Provide the [X, Y] coordinate of the cell's center where the given text is located.  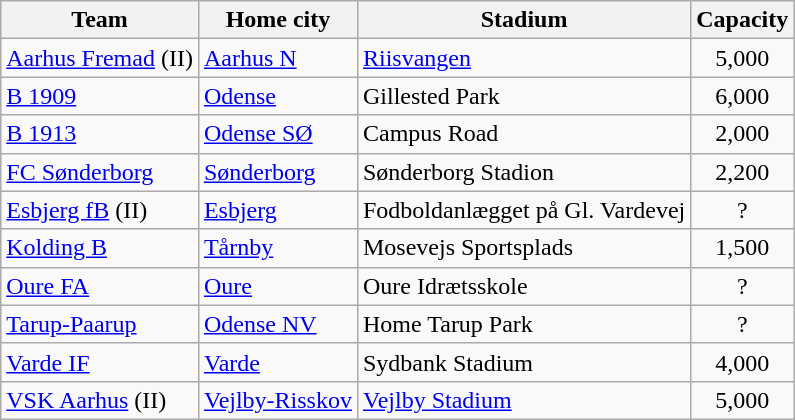
Sydbank Stadium [524, 362]
Campus Road [524, 134]
Oure FA [100, 286]
Sønderborg Stadion [524, 172]
2,200 [742, 172]
Esbjerg [278, 210]
Kolding B [100, 248]
Odense [278, 96]
Tarup-Paarup [100, 324]
Stadium [524, 20]
B 1909 [100, 96]
Vejlby-Risskov [278, 400]
VSK Aarhus (II) [100, 400]
Sønderborg [278, 172]
Gillested Park [524, 96]
Oure Idrætsskole [524, 286]
Aarhus N [278, 58]
6,000 [742, 96]
Mosevejs Sportsplads [524, 248]
Home Tarup Park [524, 324]
Fodboldanlægget på Gl. Vardevej [524, 210]
1,500 [742, 248]
Odense NV [278, 324]
Team [100, 20]
4,000 [742, 362]
Tårnby [278, 248]
Vejlby Stadium [524, 400]
Capacity [742, 20]
Varde [278, 362]
Varde IF [100, 362]
FC Sønderborg [100, 172]
Home city [278, 20]
Oure [278, 286]
2,000 [742, 134]
Odense SØ [278, 134]
B 1913 [100, 134]
Riisvangen [524, 58]
Aarhus Fremad (II) [100, 58]
Esbjerg fB (II) [100, 210]
